Extract the (x, y) coordinate from the center of the cell holding the provided text.  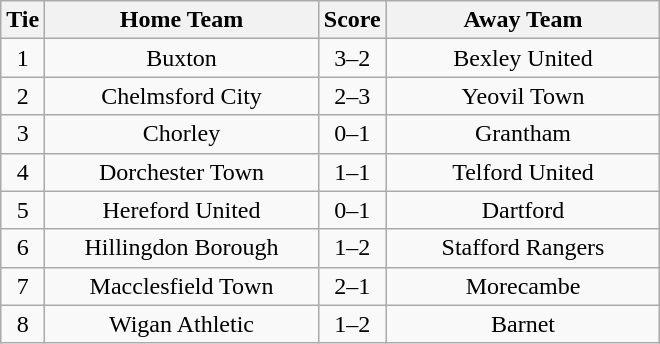
Dorchester Town (182, 172)
2–1 (352, 286)
8 (23, 324)
Away Team (523, 20)
3 (23, 134)
5 (23, 210)
Tie (23, 20)
Yeovil Town (523, 96)
Grantham (523, 134)
Score (352, 20)
Chelmsford City (182, 96)
Telford United (523, 172)
6 (23, 248)
Hereford United (182, 210)
4 (23, 172)
Home Team (182, 20)
2–3 (352, 96)
Dartford (523, 210)
3–2 (352, 58)
Stafford Rangers (523, 248)
Wigan Athletic (182, 324)
Hillingdon Borough (182, 248)
1–1 (352, 172)
Buxton (182, 58)
7 (23, 286)
Chorley (182, 134)
Barnet (523, 324)
Macclesfield Town (182, 286)
1 (23, 58)
Bexley United (523, 58)
2 (23, 96)
Morecambe (523, 286)
